Extract the [x, y] coordinate from the center of the cell holding the provided text.  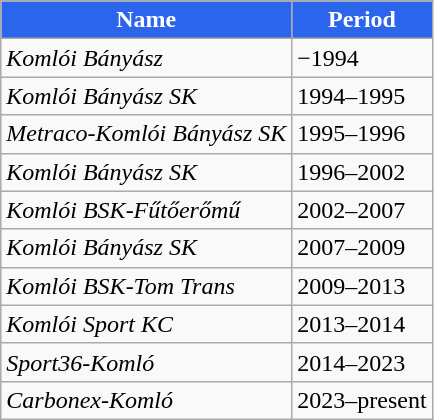
Komlói Sport KC [146, 324]
Komlói BSK-Fűtőerőmű [146, 210]
2014–2023 [362, 362]
Name [146, 20]
−1994 [362, 58]
Metraco-Komlói Bányász SK [146, 134]
Komlói BSK-Tom Trans [146, 286]
2007–2009 [362, 248]
1995–1996 [362, 134]
2013–2014 [362, 324]
2023–present [362, 400]
2002–2007 [362, 210]
Period [362, 20]
1996–2002 [362, 172]
Carbonex-Komló [146, 400]
Sport36-Komló [146, 362]
1994–1995 [362, 96]
Komlói Bányász [146, 58]
2009–2013 [362, 286]
